Return the [X, Y] coordinate for the center point of the cell that contains the specified text.  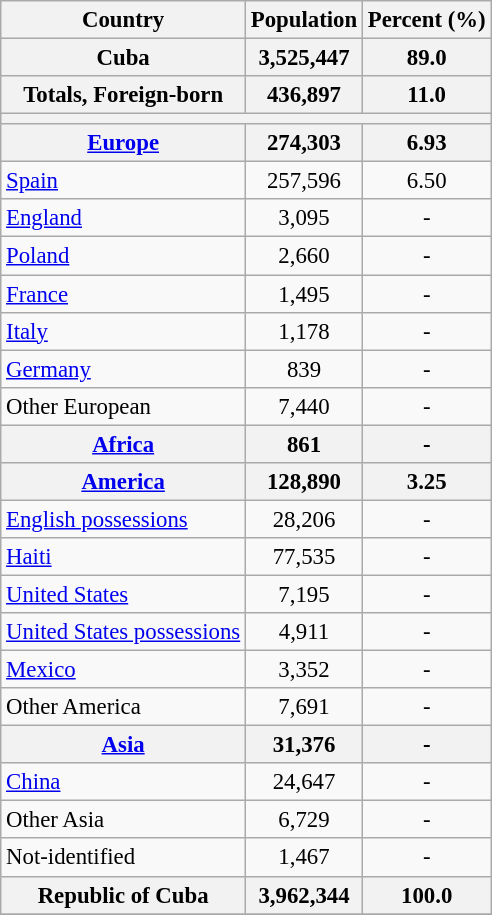
Mexico [124, 670]
Germany [124, 369]
89.0 [426, 58]
24,647 [304, 782]
128,890 [304, 482]
2,660 [304, 256]
Spain [124, 181]
Country [124, 20]
11.0 [426, 95]
Asia [124, 745]
1,467 [304, 858]
English possessions [124, 519]
Not-identified [124, 858]
Other European [124, 406]
Cuba [124, 58]
100.0 [426, 895]
1,495 [304, 294]
6.93 [426, 143]
3,095 [304, 219]
Percent (%) [426, 20]
Europe [124, 143]
United States possessions [124, 632]
7,691 [304, 707]
Republic of Cuba [124, 895]
28,206 [304, 519]
7,440 [304, 406]
United States [124, 594]
274,303 [304, 143]
6,729 [304, 820]
Population [304, 20]
America [124, 482]
257,596 [304, 181]
3,352 [304, 670]
China [124, 782]
861 [304, 444]
3,962,344 [304, 895]
Italy [124, 331]
Totals, Foreign-born [124, 95]
436,897 [304, 95]
1,178 [304, 331]
Africa [124, 444]
Haiti [124, 557]
6.50 [426, 181]
839 [304, 369]
3.25 [426, 482]
Other Asia [124, 820]
Other America [124, 707]
31,376 [304, 745]
4,911 [304, 632]
7,195 [304, 594]
England [124, 219]
3,525,447 [304, 58]
France [124, 294]
Poland [124, 256]
77,535 [304, 557]
